Scan for the cell matching the given text and deliver its (X, Y) coordinate at center. 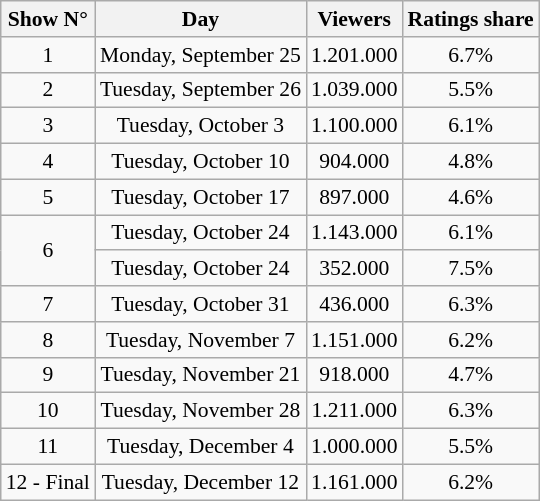
1.039.000 (354, 90)
Tuesday, November 21 (200, 375)
10 (48, 411)
352.000 (354, 269)
904.000 (354, 162)
Viewers (354, 19)
5 (48, 197)
1.143.000 (354, 233)
897.000 (354, 197)
1.100.000 (354, 126)
3 (48, 126)
9 (48, 375)
Tuesday, November 28 (200, 411)
4.8% (470, 162)
Tuesday, November 7 (200, 340)
Tuesday, October 31 (200, 304)
7 (48, 304)
7.5% (470, 269)
1.000.000 (354, 447)
1 (48, 55)
Tuesday, September 26 (200, 90)
Show N° (48, 19)
Tuesday, October 17 (200, 197)
1.201.000 (354, 55)
8 (48, 340)
918.000 (354, 375)
4 (48, 162)
6.7% (470, 55)
Tuesday, December 4 (200, 447)
Monday, September 25 (200, 55)
4.6% (470, 197)
Tuesday, October 3 (200, 126)
Tuesday, October 10 (200, 162)
Day (200, 19)
12 - Final (48, 482)
4.7% (470, 375)
Tuesday, December 12 (200, 482)
1.161.000 (354, 482)
6 (48, 250)
11 (48, 447)
1.151.000 (354, 340)
Ratings share (470, 19)
1.211.000 (354, 411)
2 (48, 90)
436.000 (354, 304)
